Output the (X, Y) coordinate of the center of the cell containing the given text.  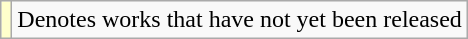
Denotes works that have not yet been released (240, 20)
